Pinpoint the cell where the given text exists, returning its (x, y) midpoint coordinate. 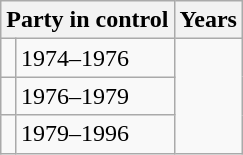
1974–1976 (94, 58)
1979–1996 (94, 134)
Years (208, 20)
1976–1979 (94, 96)
Party in control (88, 20)
